Pinpoint the cell where the given text exists, returning its (X, Y) midpoint coordinate. 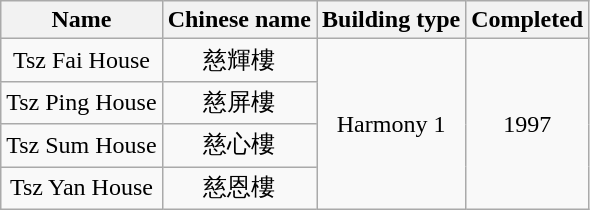
Completed (528, 20)
Tsz Sum House (82, 146)
Tsz Ping House (82, 102)
慈恩樓 (239, 188)
1997 (528, 124)
Chinese name (239, 20)
慈輝樓 (239, 60)
Name (82, 20)
Building type (392, 20)
慈屏樓 (239, 102)
慈心樓 (239, 146)
Harmony 1 (392, 124)
Tsz Yan House (82, 188)
Tsz Fai House (82, 60)
